Extract the [x, y] coordinate from the center of the cell holding the provided text.  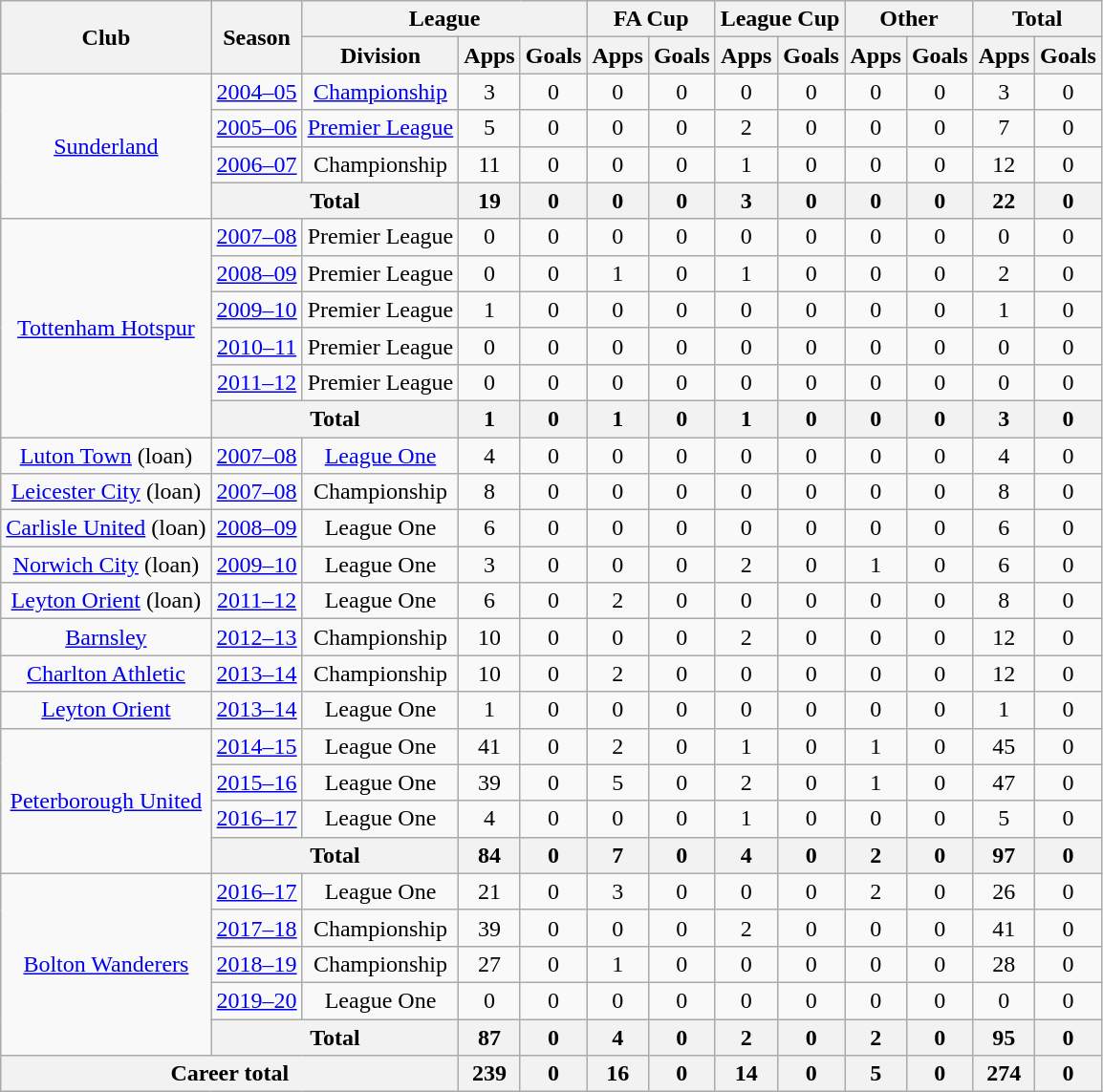
FA Cup [651, 19]
2014–15 [256, 746]
27 [489, 964]
22 [1004, 201]
2010–11 [256, 346]
97 [1004, 855]
Career total [229, 1074]
45 [1004, 746]
2018–19 [256, 964]
Leyton Orient (loan) [106, 601]
Leicester City (loan) [106, 492]
95 [1004, 1037]
Bolton Wanderers [106, 964]
2012–13 [256, 637]
Other [909, 19]
2006–07 [256, 164]
19 [489, 201]
Leyton Orient [106, 710]
11 [489, 164]
Norwich City (loan) [106, 565]
Season [256, 37]
Luton Town (loan) [106, 456]
47 [1004, 782]
League [444, 19]
87 [489, 1037]
2005–06 [256, 128]
Tottenham Hotspur [106, 328]
26 [1004, 891]
28 [1004, 964]
Sunderland [106, 146]
Charlton Athletic [106, 674]
Carlisle United (loan) [106, 528]
239 [489, 1074]
274 [1004, 1074]
Barnsley [106, 637]
Club [106, 37]
League Cup [780, 19]
16 [617, 1074]
Division [380, 55]
2017–18 [256, 928]
84 [489, 855]
2004–05 [256, 92]
21 [489, 891]
14 [746, 1074]
Peterborough United [106, 801]
2019–20 [256, 1000]
2015–16 [256, 782]
